Output the (X, Y) coordinate of the center of the cell containing the given text.  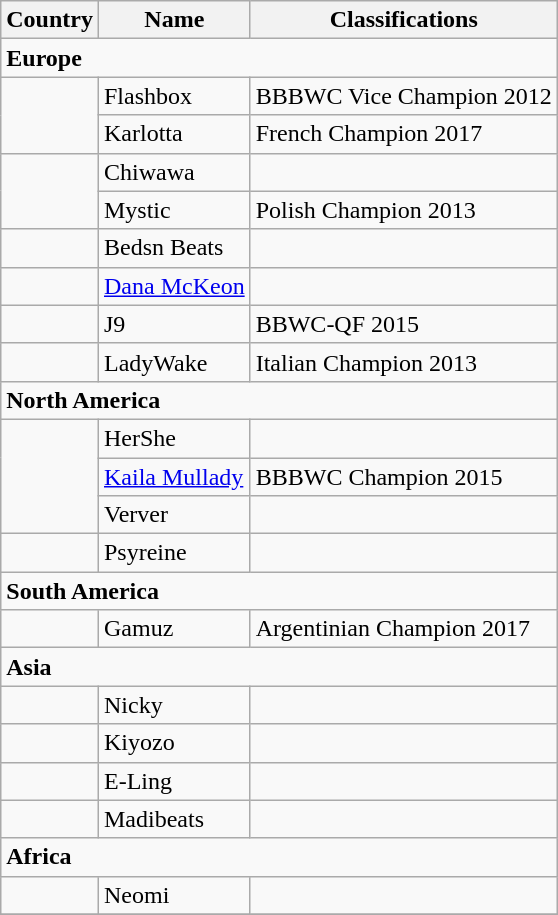
Italian Champion 2013 (404, 362)
LadyWake (174, 362)
BBWC-QF 2015 (404, 324)
Dana McKeon (174, 286)
Gamuz (174, 629)
North America (280, 400)
Chiwawa (174, 172)
BBBWC Vice Champion 2012 (404, 96)
Country (50, 20)
Madibeats (174, 819)
Karlotta (174, 134)
Asia (280, 667)
Mystic (174, 210)
Africa (280, 857)
Verver (174, 515)
Bedsn Beats (174, 248)
Kaila Mullady (174, 477)
Kiyozo (174, 743)
E-Ling (174, 781)
Nicky (174, 705)
Classifications (404, 20)
Psyreine (174, 553)
Name (174, 20)
French Champion 2017 (404, 134)
Polish Champion 2013 (404, 210)
Europe (280, 58)
Flashbox (174, 96)
J9 (174, 324)
BBBWC Champion 2015 (404, 477)
HerShe (174, 438)
Neomi (174, 895)
South America (280, 591)
Argentinian Champion 2017 (404, 629)
